Capture the cell that displays the provided text and extract its [x, y] central coordinate. 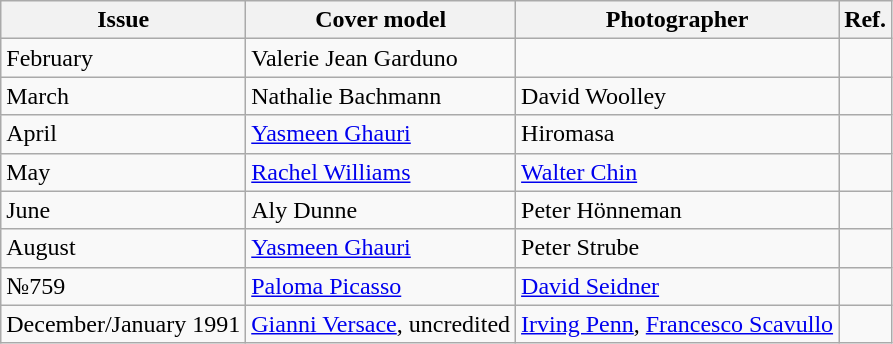
Ref. [866, 20]
Irving Penn, Francesco Scavullo [678, 324]
Hiromasa [678, 134]
№759 [124, 286]
December/January 1991 [124, 324]
Peter Strube [678, 248]
Walter Chin [678, 172]
David Seidner [678, 286]
March [124, 96]
Issue [124, 20]
Peter Hönneman [678, 210]
April [124, 134]
Rachel Williams [381, 172]
Photographer [678, 20]
June [124, 210]
August [124, 248]
David Woolley [678, 96]
Paloma Picasso [381, 286]
February [124, 58]
Nathalie Bachmann [381, 96]
May [124, 172]
Aly Dunne [381, 210]
Valerie Jean Garduno [381, 58]
Cover model [381, 20]
Gianni Versace, uncredited [381, 324]
